Scan for the cell matching the given text and deliver its [X, Y] coordinate at center. 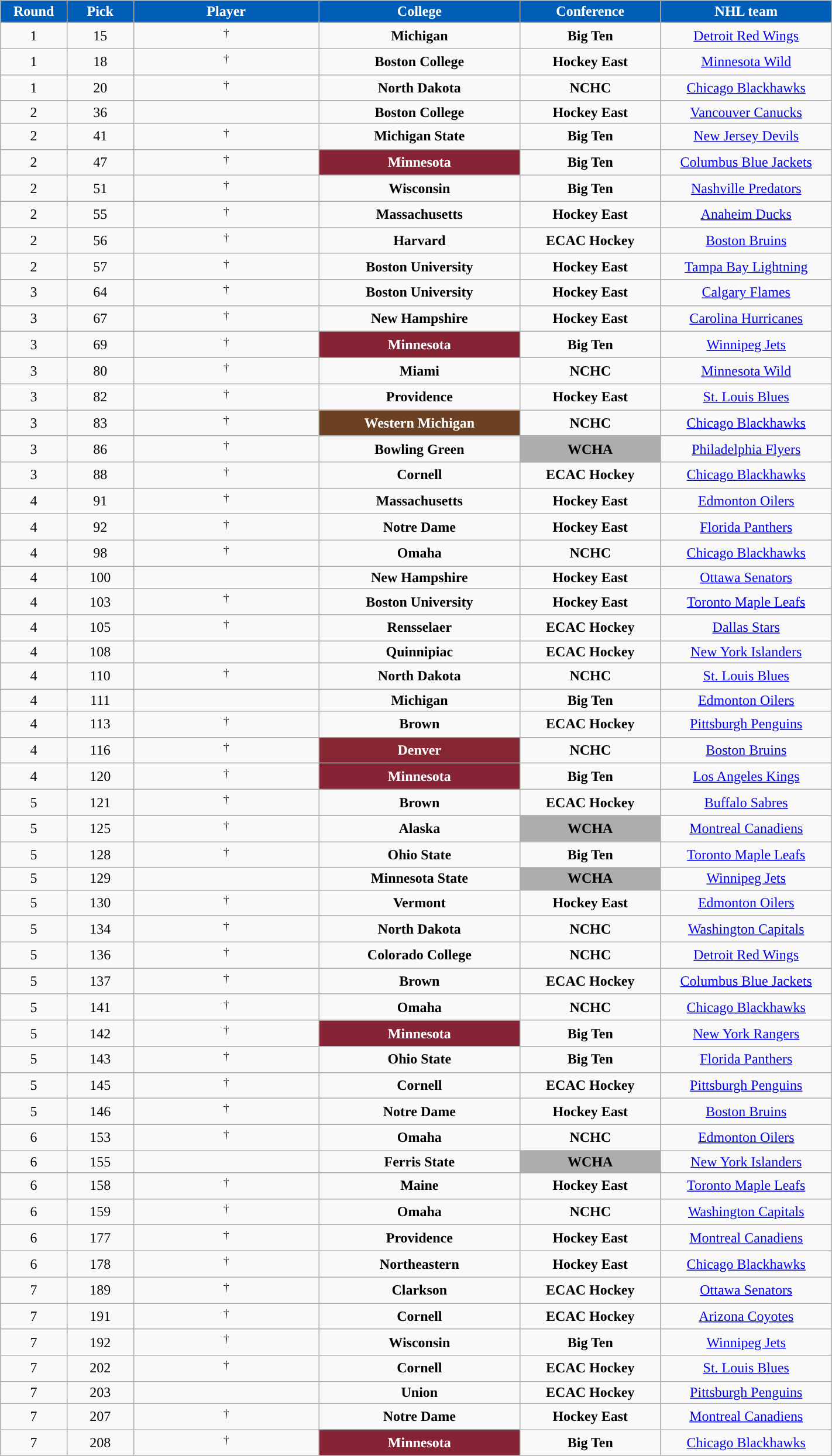
56 [100, 241]
Maine [419, 1186]
Carolina Hurricanes [746, 318]
Miami [419, 371]
192 [100, 1342]
203 [100, 1392]
57 [100, 267]
Western Michigan [419, 424]
125 [100, 828]
105 [100, 628]
Vancouver Canucks [746, 112]
69 [100, 345]
Dallas Stars [746, 628]
Denver [419, 750]
103 [100, 601]
92 [100, 528]
20 [100, 88]
153 [100, 1137]
116 [100, 750]
145 [100, 1086]
137 [100, 982]
Calgary Flames [746, 292]
80 [100, 371]
86 [100, 449]
New York Rangers [746, 1033]
141 [100, 1007]
202 [100, 1369]
177 [100, 1238]
110 [100, 676]
130 [100, 903]
113 [100, 724]
Rensselaer [419, 628]
83 [100, 424]
88 [100, 475]
Arizona Coyotes [746, 1316]
143 [100, 1060]
Player [226, 12]
146 [100, 1111]
College [419, 12]
67 [100, 318]
128 [100, 855]
82 [100, 397]
18 [100, 62]
47 [100, 163]
98 [100, 553]
158 [100, 1186]
Anaheim Ducks [746, 214]
Tampa Bay Lightning [746, 267]
129 [100, 879]
41 [100, 137]
120 [100, 777]
Nashville Predators [746, 188]
64 [100, 292]
Conference [590, 12]
100 [100, 577]
108 [100, 652]
189 [100, 1290]
Northeastern [419, 1264]
191 [100, 1316]
NHL team [746, 12]
Union [419, 1392]
208 [100, 1443]
55 [100, 214]
136 [100, 955]
155 [100, 1162]
Minnesota State [419, 879]
121 [100, 803]
Clarkson [419, 1290]
91 [100, 501]
111 [100, 700]
Vermont [419, 903]
Alaska [419, 828]
Ferris State [419, 1162]
Bowling Green [419, 449]
Harvard [419, 241]
Quinnipiac [419, 652]
Colorado College [419, 955]
New Jersey Devils [746, 137]
159 [100, 1212]
Pick [100, 12]
207 [100, 1417]
142 [100, 1033]
51 [100, 188]
178 [100, 1264]
134 [100, 929]
15 [100, 36]
Buffalo Sabres [746, 803]
Philadelphia Flyers [746, 449]
36 [100, 112]
Round [34, 12]
Michigan State [419, 137]
Los Angeles Kings [746, 777]
